Search for the cell housing the specified text and yield its (X, Y) center coordinate. 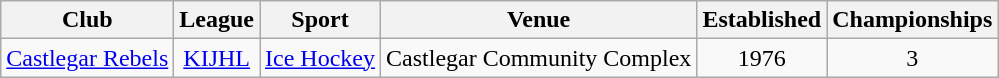
Club (88, 20)
Venue (539, 20)
Ice Hockey (320, 58)
Sport (320, 20)
Castlegar Rebels (88, 58)
Castlegar Community Complex (539, 58)
3 (912, 58)
Championships (912, 20)
League (217, 20)
1976 (762, 58)
KIJHL (217, 58)
Established (762, 20)
